Return (X, Y) of the center of cell containing provided text 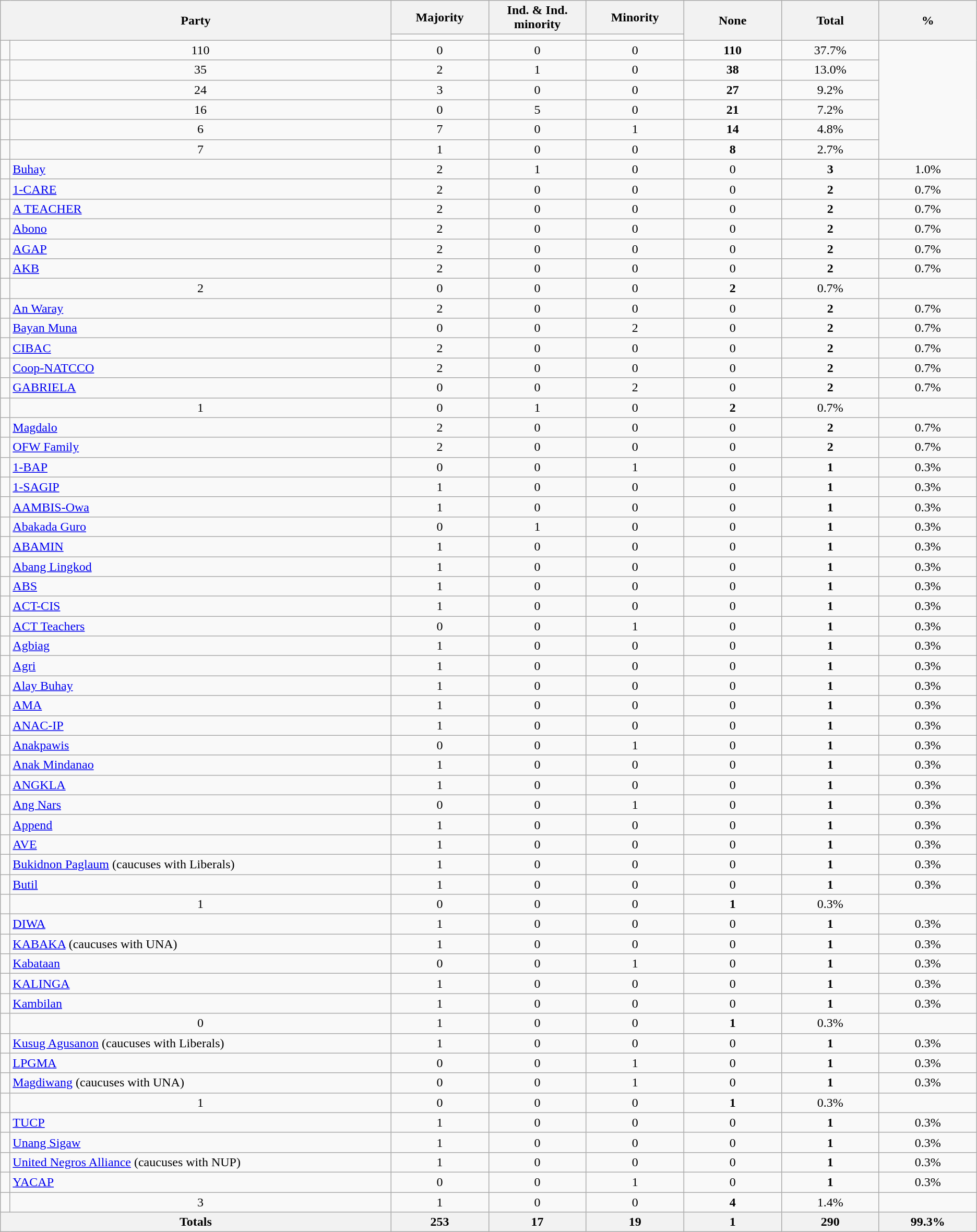
Kusug Agusanon (caucuses with Liberals) (200, 1043)
35 (200, 70)
99.3% (928, 1222)
Butil (200, 884)
AKB (200, 269)
5 (538, 110)
ABS (200, 587)
ABAMIN (200, 546)
KABAKA (caucuses with UNA) (200, 944)
16 (200, 110)
Bukidnon Paglaum (caucuses with Liberals) (200, 864)
7.2% (830, 110)
1-SAGIP (200, 487)
TUCP (200, 1122)
21 (733, 110)
Ind. & Ind. minority (538, 18)
ACT Teachers (200, 626)
Abono (200, 229)
AMA (200, 705)
Total (830, 20)
Abakada Guro (200, 527)
AGAP (200, 249)
KALINGA (200, 984)
Unang Sigaw (200, 1142)
8 (733, 149)
13.0% (830, 70)
A TEACHER (200, 209)
6 (200, 129)
24 (200, 90)
1.4% (830, 1202)
LPGMA (200, 1063)
ACT-CIS (200, 606)
17 (538, 1222)
Abang Lingkod (200, 566)
% (928, 20)
Anak Mindanao (200, 765)
Coop-NATCCO (200, 368)
GABRIELA (200, 388)
ANGKLA (200, 785)
Agbiag (200, 646)
Kabataan (200, 964)
An Waray (200, 308)
AAMBIS-Owa (200, 507)
38 (733, 70)
None (733, 20)
14 (733, 129)
Append (200, 824)
Majority (439, 18)
Kambilan (200, 1003)
Party (196, 20)
4.8% (830, 129)
Anakpawis (200, 745)
YACAP (200, 1182)
9.2% (830, 90)
1-BAP (200, 467)
1-CARE (200, 189)
27 (733, 90)
ANAC-IP (200, 725)
19 (635, 1222)
290 (830, 1222)
Buhay (200, 169)
Totals (196, 1222)
CIBAC (200, 348)
DIWA (200, 924)
Agri (200, 666)
Ang Nars (200, 805)
Minority (635, 18)
Alay Buhay (200, 686)
OFW Family (200, 447)
2.7% (830, 149)
Magdalo (200, 427)
AVE (200, 844)
253 (439, 1222)
Magdiwang (caucuses with UNA) (200, 1083)
1.0% (928, 169)
4 (733, 1202)
United Negros Alliance (caucuses with NUP) (200, 1162)
37.7% (830, 50)
Bayan Muna (200, 328)
